Pinpoint the cell where the given text exists, returning its (X, Y) midpoint coordinate. 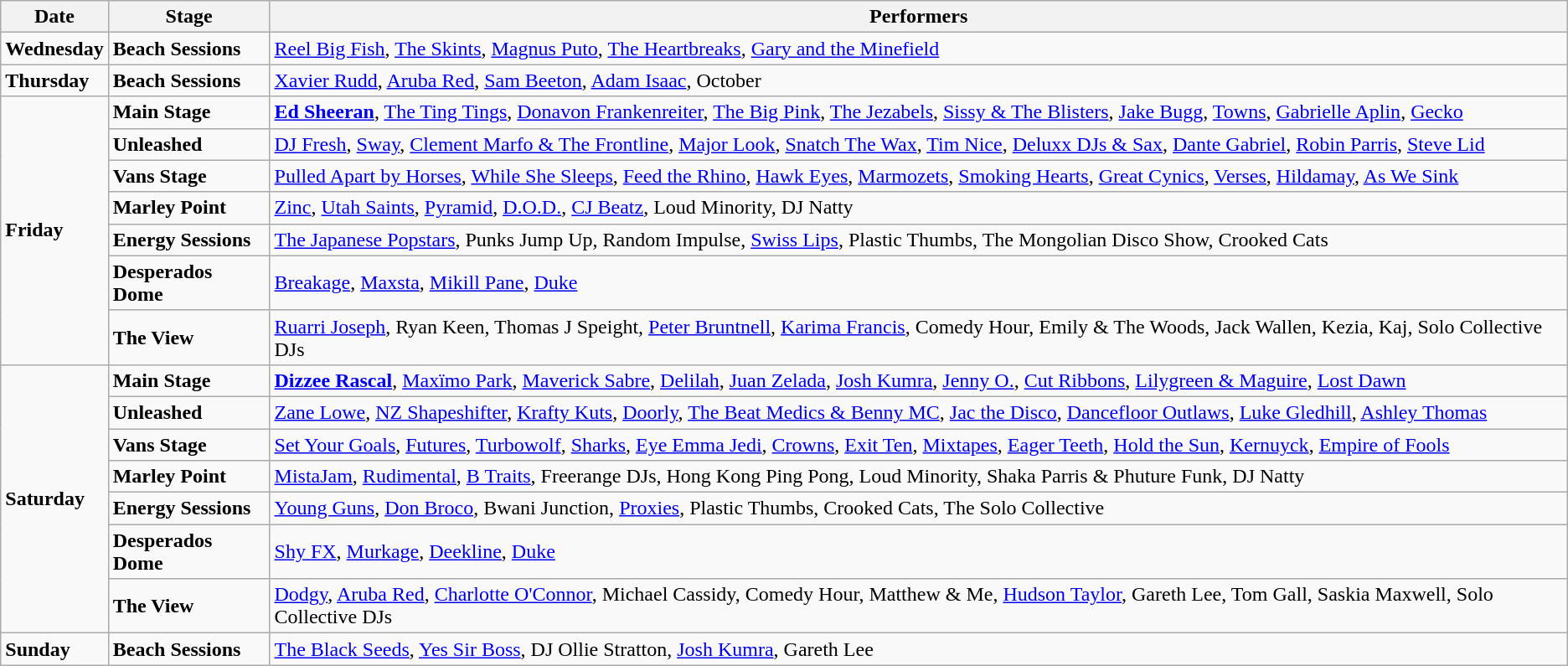
The Japanese Popstars, Punks Jump Up, Random Impulse, Swiss Lips, Plastic Thumbs, The Mongolian Disco Show, Crooked Cats (918, 240)
Ed Sheeran, The Ting Tings, Donavon Frankenreiter, The Big Pink, The Jezabels, Sissy & The Blisters, Jake Bugg, Towns, Gabrielle Aplin, Gecko (918, 112)
Performers (918, 17)
Xavier Rudd, Aruba Red, Sam Beeton, Adam Isaac, October (918, 80)
DJ Fresh, Sway, Clement Marfo & The Frontline, Major Look, Snatch The Wax, Tim Nice, Deluxx DJs & Sax, Dante Gabriel, Robin Parris, Steve Lid (918, 144)
Breakage, Maxsta, Mikill Pane, Duke (918, 283)
The Black Seeds, Yes Sir Boss, DJ Ollie Stratton, Josh Kumra, Gareth Lee (918, 649)
Pulled Apart by Horses, While She Sleeps, Feed the Rhino, Hawk Eyes, Marmozets, Smoking Hearts, Great Cynics, Verses, Hildamay, As We Sink (918, 176)
Set Your Goals, Futures, Turbowolf, Sharks, Eye Emma Jedi, Crowns, Exit Ten, Mixtapes, Eager Teeth, Hold the Sun, Kernuyck, Empire of Fools (918, 445)
Stage (189, 17)
Dizzee Rascal, Maxïmo Park, Maverick Sabre, Delilah, Juan Zelada, Josh Kumra, Jenny O., Cut Ribbons, Lilygreen & Maguire, Lost Dawn (918, 380)
Zinc, Utah Saints, Pyramid, D.O.D., CJ Beatz, Loud Minority, DJ Natty (918, 208)
Sunday (54, 649)
Date (54, 17)
MistaJam, Rudimental, B Traits, Freerange DJs, Hong Kong Ping Pong, Loud Minority, Shaka Parris & Phuture Funk, DJ Natty (918, 477)
Saturday (54, 498)
Zane Lowe, NZ Shapeshifter, Krafty Kuts, Doorly, The Beat Medics & Benny MC, Jac the Disco, Dancefloor Outlaws, Luke Gledhill, Ashley Thomas (918, 412)
Friday (54, 230)
Thursday (54, 80)
Wednesday (54, 49)
Young Guns, Don Broco, Bwani Junction, Proxies, Plastic Thumbs, Crooked Cats, The Solo Collective (918, 509)
Shy FX, Murkage, Deekline, Duke (918, 551)
Reel Big Fish, The Skints, Magnus Puto, The Heartbreaks, Gary and the Minefield (918, 49)
